Return (X, Y) of the center of cell containing provided text 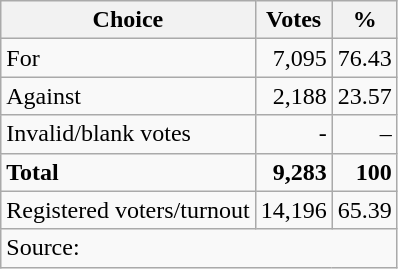
For (128, 58)
- (294, 134)
9,283 (294, 172)
23.57 (364, 96)
76.43 (364, 58)
Source: (199, 248)
Invalid/blank votes (128, 134)
Against (128, 96)
Registered voters/turnout (128, 210)
65.39 (364, 210)
7,095 (294, 58)
– (364, 134)
Total (128, 172)
Choice (128, 20)
% (364, 20)
2,188 (294, 96)
14,196 (294, 210)
100 (364, 172)
Votes (294, 20)
